Capture the cell that displays the provided text and extract its (X, Y) central coordinate. 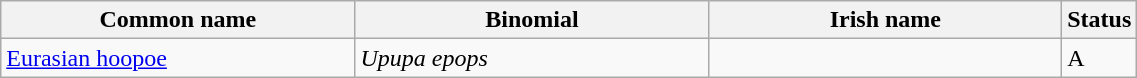
Status (1100, 20)
A (1100, 58)
Binomial (532, 20)
Common name (178, 20)
Irish name (886, 20)
Upupa epops (532, 58)
Eurasian hoopoe (178, 58)
